Return the [x, y] coordinate for the center point of the cell that contains the specified text.  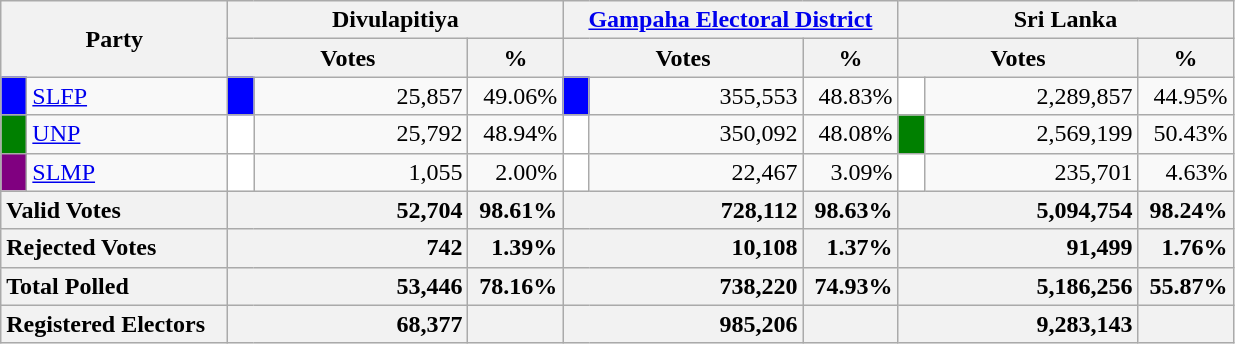
44.95% [1186, 96]
235,701 [1031, 172]
10,108 [683, 248]
Valid Votes [114, 210]
1.37% [850, 248]
49.06% [516, 96]
SLFP [128, 96]
1.39% [516, 248]
Registered Electors [114, 324]
98.63% [850, 210]
53,446 [348, 286]
742 [348, 248]
98.24% [1186, 210]
3.09% [850, 172]
UNP [128, 134]
355,553 [696, 96]
2.00% [516, 172]
738,220 [683, 286]
25,792 [361, 134]
Rejected Votes [114, 248]
Sri Lanka [1066, 20]
4.63% [1186, 172]
98.61% [516, 210]
350,092 [696, 134]
5,094,754 [1018, 210]
985,206 [683, 324]
1.76% [1186, 248]
78.16% [516, 286]
25,857 [361, 96]
Total Polled [114, 286]
52,704 [348, 210]
50.43% [1186, 134]
Divulapitiya [396, 20]
1,055 [361, 172]
48.08% [850, 134]
2,569,199 [1031, 134]
48.94% [516, 134]
728,112 [683, 210]
SLMP [128, 172]
22,467 [696, 172]
74.93% [850, 286]
Gampaha Electoral District [730, 20]
5,186,256 [1018, 286]
55.87% [1186, 286]
91,499 [1018, 248]
Party [114, 39]
9,283,143 [1018, 324]
2,289,857 [1031, 96]
68,377 [348, 324]
48.83% [850, 96]
